Return the [x, y] coordinate for the center point of the cell that contains the specified text.  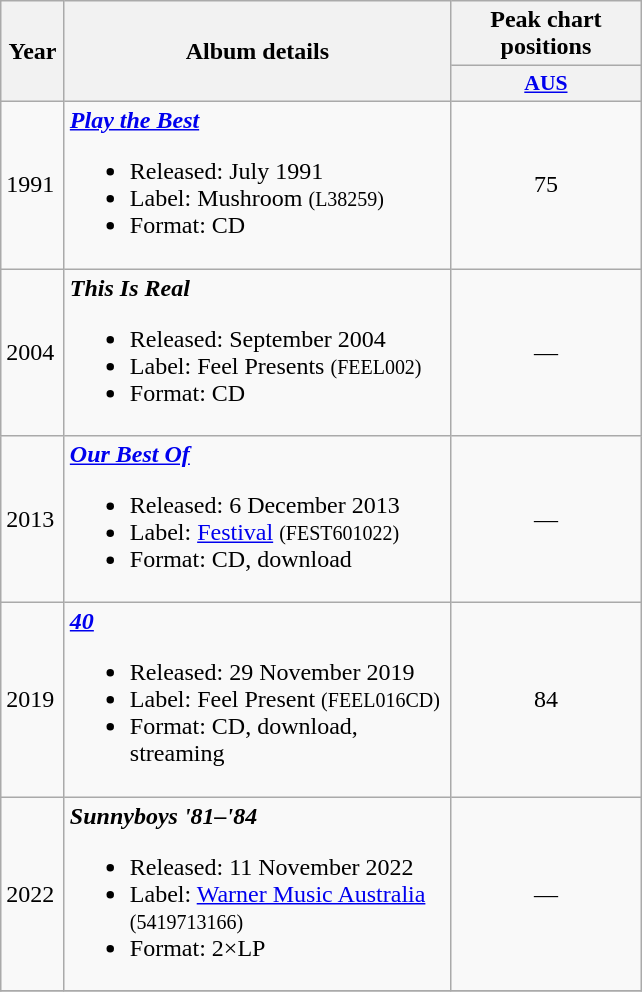
Our Best OfReleased: 6 December 2013Label: Festival (FEST601022)Format: CD, download [257, 520]
Album details [257, 52]
2013 [33, 520]
40Released: 29 November 2019Label: Feel Present (FEEL016CD)Format: CD, download, streaming [257, 700]
AUS [546, 84]
Year [33, 52]
Sunnyboys '81–'84Released: 11 November 2022Label: Warner Music Australia (5419713166)Format: 2×LP [257, 894]
75 [546, 184]
Peak chart positions [546, 34]
2022 [33, 894]
Play the BestReleased: July 1991Label: Mushroom (L38259)Format: CD [257, 184]
2004 [33, 352]
This Is RealReleased: September 2004Label: Feel Presents (FEEL002)Format: CD [257, 352]
1991 [33, 184]
2019 [33, 700]
84 [546, 700]
